Extract the [x, y] coordinate from the center of the cell holding the provided text.  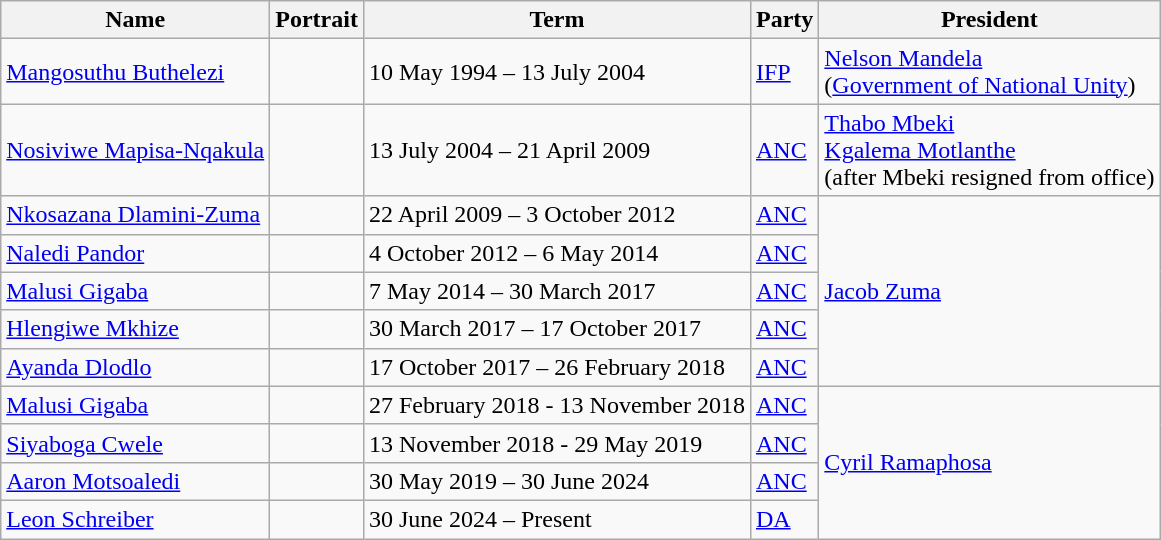
President [990, 20]
Aaron Motsoaledi [136, 481]
Jacob Zuma [990, 291]
Leon Schreiber [136, 519]
Hlengiwe Mkhize [136, 329]
13 November 2018 - 29 May 2019 [556, 443]
Cyril Ramaphosa [990, 462]
Portrait [317, 20]
Siyaboga Cwele [136, 443]
Mangosuthu Buthelezi [136, 72]
DA [784, 519]
30 May 2019 – 30 June 2024 [556, 481]
Ayanda Dlodlo [136, 367]
Thabo MbekiKgalema Motlanthe(after Mbeki resigned from office) [990, 150]
Naledi Pandor [136, 253]
27 February 2018 - 13 November 2018 [556, 405]
17 October 2017 – 26 February 2018 [556, 367]
Name [136, 20]
Term [556, 20]
Party [784, 20]
7 May 2014 – 30 March 2017 [556, 291]
Nelson Mandela(Government of National Unity) [990, 72]
10 May 1994 – 13 July 2004 [556, 72]
Nkosazana Dlamini-Zuma [136, 215]
30 June 2024 – Present [556, 519]
4 October 2012 – 6 May 2014 [556, 253]
13 July 2004 – 21 April 2009 [556, 150]
IFP [784, 72]
30 March 2017 – 17 October 2017 [556, 329]
Nosiviwe Mapisa-Nqakula [136, 150]
22 April 2009 – 3 October 2012 [556, 215]
